Search for the cell housing the specified text and yield its (x, y) center coordinate. 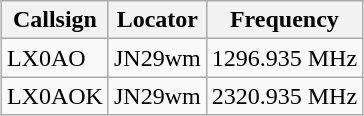
Locator (157, 20)
LX0AOK (54, 96)
1296.935 MHz (284, 58)
Frequency (284, 20)
2320.935 MHz (284, 96)
LX0AO (54, 58)
Callsign (54, 20)
